Pinpoint the cell where the given text exists, returning its [x, y] midpoint coordinate. 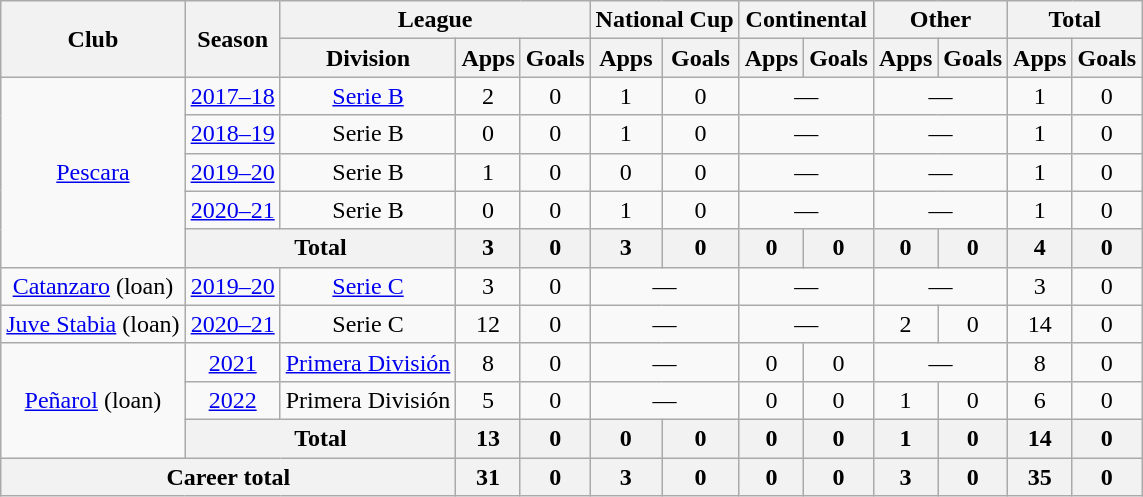
Continental [806, 20]
League [435, 20]
Peñarol (loan) [93, 400]
5 [488, 400]
13 [488, 438]
Pescara [93, 172]
4 [1040, 248]
12 [488, 324]
Club [93, 39]
2017–18 [232, 96]
2021 [232, 362]
2018–19 [232, 134]
Career total [228, 477]
National Cup [664, 20]
Catanzaro (loan) [93, 286]
2022 [232, 400]
35 [1040, 477]
Season [232, 39]
Juve Stabia (loan) [93, 324]
31 [488, 477]
6 [1040, 400]
Division [368, 58]
Other [940, 20]
